Return the (x, y) coordinate for the center point of the cell that contains the specified text.  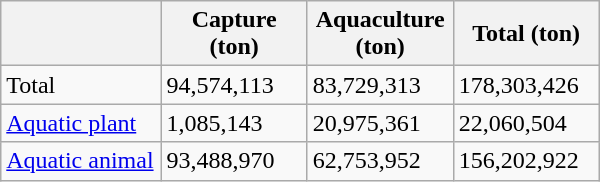
94,574,113 (234, 85)
62,753,952 (380, 161)
22,060,504 (526, 123)
156,202,922 (526, 161)
Total (ton) (526, 34)
20,975,361 (380, 123)
Aquaculture (ton) (380, 34)
Aquatic plant (81, 123)
178,303,426 (526, 85)
83,729,313 (380, 85)
93,488,970 (234, 161)
Capture (ton) (234, 34)
Aquatic animal (81, 161)
Total (81, 85)
1,085,143 (234, 123)
